For the text-containing cell, return its midpoint in [X, Y] coordinate format. 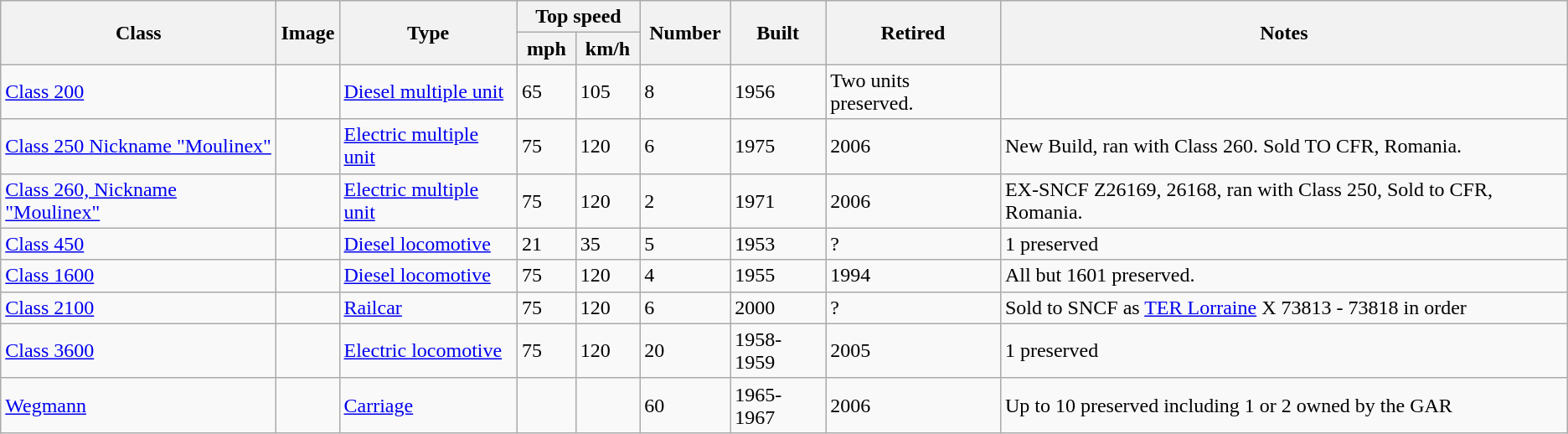
1956 [778, 92]
Image [308, 33]
Class 250 Nickname "Moulinex" [139, 146]
21 [547, 244]
Wegmann [139, 406]
Built [778, 33]
1955 [778, 276]
Number [685, 33]
Top speed [579, 17]
Class 260, Nickname "Moulinex" [139, 201]
Class 1600 [139, 276]
mph [547, 49]
35 [607, 244]
65 [547, 92]
EX-SNCF Z26169, 26168, ran with Class 250, Sold to CFR, Romania. [1283, 201]
New Build, ran with Class 260. Sold TO CFR, Romania. [1283, 146]
Class 3600 [139, 350]
1965-1967 [778, 406]
1953 [778, 244]
Electric locomotive [429, 350]
Class 450 [139, 244]
105 [607, 92]
Retired [913, 33]
60 [685, 406]
1958-1959 [778, 350]
Railcar [429, 307]
1994 [913, 276]
5 [685, 244]
Diesel multiple unit [429, 92]
Class 2100 [139, 307]
Class [139, 33]
2000 [778, 307]
Class 200 [139, 92]
20 [685, 350]
Notes [1283, 33]
4 [685, 276]
1971 [778, 201]
8 [685, 92]
Up to 10 preserved including 1 or 2 owned by the GAR [1283, 406]
km/h [607, 49]
Sold to SNCF as TER Lorraine X 73813 - 73818 in order [1283, 307]
2005 [913, 350]
Carriage [429, 406]
2 [685, 201]
Type [429, 33]
Two units preserved. [913, 92]
1975 [778, 146]
All but 1601 preserved. [1283, 276]
